From the cell containing the given text, extract its center point as (X, Y) coordinate. 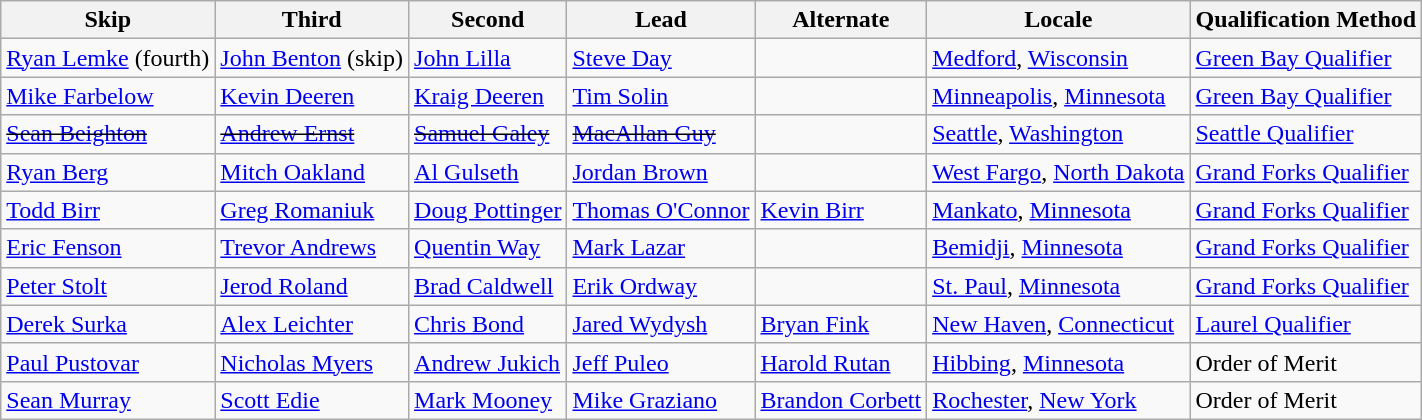
Al Gulseth (488, 172)
Jeff Puleo (661, 362)
New Haven, Connecticut (1058, 324)
Kraig Deeren (488, 96)
Nicholas Myers (312, 362)
Samuel Galey (488, 134)
Thomas O'Connor (661, 210)
Paul Pustovar (108, 362)
Qualification Method (1306, 20)
Mitch Oakland (312, 172)
Second (488, 20)
Peter Stolt (108, 286)
Jared Wydysh (661, 324)
Quentin Way (488, 248)
West Fargo, North Dakota (1058, 172)
Ryan Lemke (fourth) (108, 58)
Kevin Birr (841, 210)
Brad Caldwell (488, 286)
Erik Ordway (661, 286)
Bryan Fink (841, 324)
Chris Bond (488, 324)
Alex Leichter (312, 324)
Todd Birr (108, 210)
John Benton (skip) (312, 58)
Bemidji, Minnesota (1058, 248)
Skip (108, 20)
Minneapolis, Minnesota (1058, 96)
Rochester, New York (1058, 400)
MacAllan Guy (661, 134)
Seattle Qualifier (1306, 134)
Mankato, Minnesota (1058, 210)
Brandon Corbett (841, 400)
Trevor Andrews (312, 248)
Mike Farbelow (108, 96)
Tim Solin (661, 96)
Eric Fenson (108, 248)
Mark Lazar (661, 248)
Andrew Jukich (488, 362)
Andrew Ernst (312, 134)
Third (312, 20)
Greg Romaniuk (312, 210)
Medford, Wisconsin (1058, 58)
Jordan Brown (661, 172)
Jerod Roland (312, 286)
Seattle, Washington (1058, 134)
John Lilla (488, 58)
Mark Mooney (488, 400)
Hibbing, Minnesota (1058, 362)
Alternate (841, 20)
Lead (661, 20)
Doug Pottinger (488, 210)
Derek Surka (108, 324)
Sean Murray (108, 400)
Mike Graziano (661, 400)
Sean Beighton (108, 134)
Locale (1058, 20)
St. Paul, Minnesota (1058, 286)
Harold Rutan (841, 362)
Ryan Berg (108, 172)
Kevin Deeren (312, 96)
Scott Edie (312, 400)
Laurel Qualifier (1306, 324)
Steve Day (661, 58)
